Return the [X, Y] coordinate for the center point of the cell that contains the specified text.  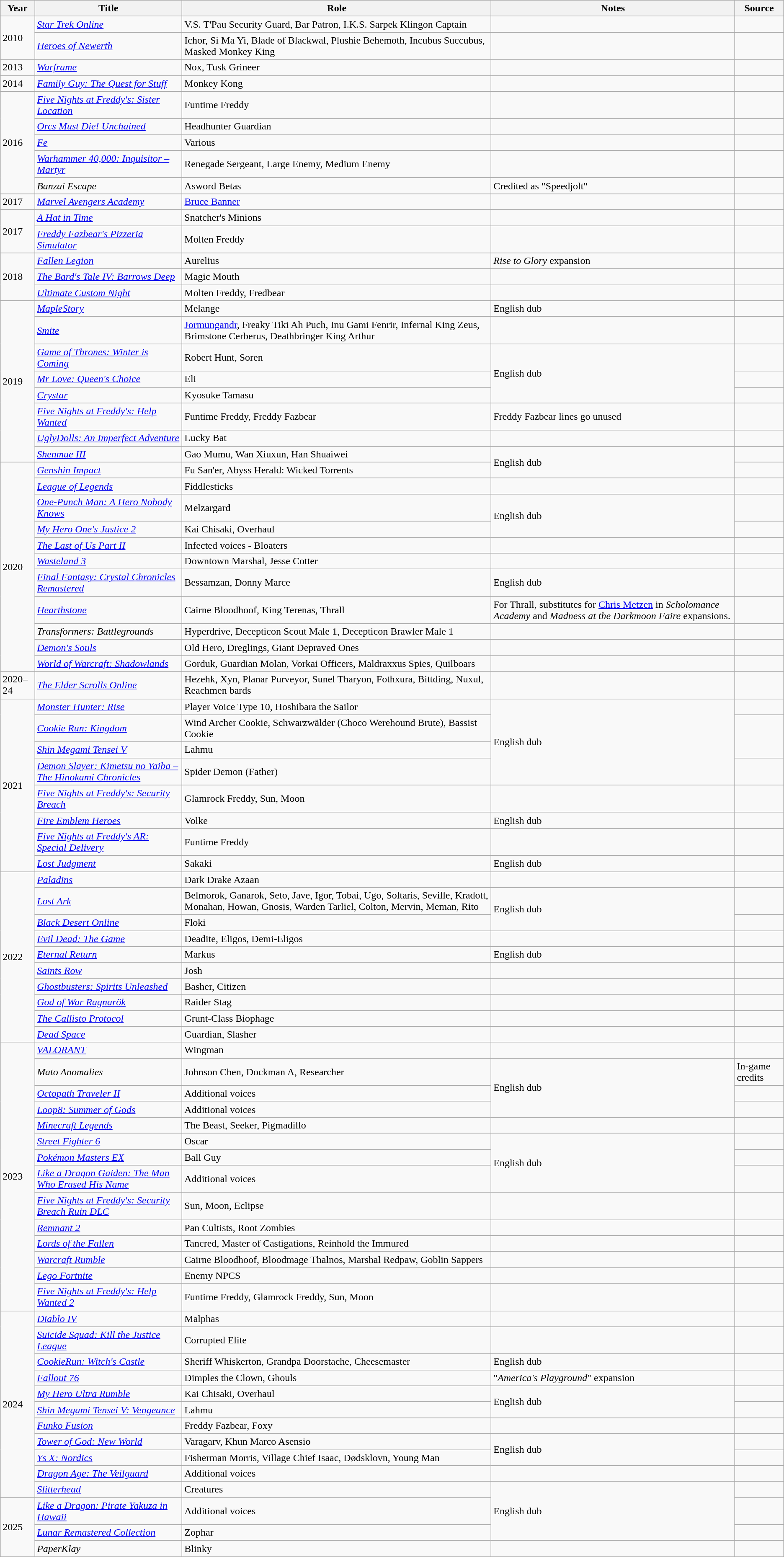
Five Nights at Freddy's AR: Special Delivery [108, 842]
Star Trek Online [108, 24]
Fire Emblem Heroes [108, 820]
My Hero Ultra Rumble [108, 1394]
Robert Hunt, Soren [337, 358]
Paladins [108, 879]
VALORANT [108, 1050]
Fallen Legion [108, 261]
2025 [18, 1527]
Headhunter Guardian [337, 127]
Varagarv, Khun Marco Asensio [337, 1441]
2019 [18, 382]
Hearthstone [108, 610]
Creatures [337, 1490]
Mato Anomalies [108, 1072]
Warframe [108, 67]
Enemy NPCS [337, 1276]
2021 [18, 785]
Josh [337, 971]
Final Fantasy: Crystal Chronicles Remastered [108, 583]
Slitterhead [108, 1490]
Sheriff Whiskerton, Grandpa Doorstache, Cheesemaster [337, 1362]
Player Voice Type 10, Hoshibara the Sailor [337, 707]
Cairne Bloodhoof, King Terenas, Thrall [337, 610]
Snatcher's Minions [337, 217]
Family Guy: The Quest for Stuff [108, 83]
PaperKlay [108, 1549]
One-Punch Man: A Hero Nobody Knows [108, 508]
Shin Megami Tensei V: Vengeance [108, 1410]
Wingman [337, 1050]
Saints Row [108, 971]
Marvel Avengers Academy [108, 201]
Remnant 2 [108, 1228]
In-game credits [759, 1072]
CookieRun: Witch's Castle [108, 1362]
Five Nights at Freddy's: Help Wanted 2 [108, 1297]
Five Nights at Freddy's: Security Breach Ruin DLC [108, 1206]
Belmorok, Ganarok, Seto, Jave, Igor, Tobai, Ugo, Soltaris, Seville, Kradott, Monahan, Howan, Gnosis, Warden Tarliel, Colton, Mervin, Meman, Rito [337, 901]
World of Warcraft: Shadowlands [108, 664]
My Hero One's Justice 2 [108, 529]
Loop8: Summer of Gods [108, 1109]
Wind Archer Cookie, Schwarzwälder (Choco Werehound Brute), Bassist Cookie [337, 728]
Freddy Fazbear's Pizzeria Simulator [108, 239]
Nox, Tusk Grineer [337, 67]
Melange [337, 309]
Shin Megami Tensei V [108, 750]
Funko Fusion [108, 1425]
Corrupted Elite [337, 1340]
Spider Demon (Father) [337, 772]
Crystar [108, 395]
Ghostbusters: Spirits Unleashed [108, 986]
Warcraft Rumble [108, 1260]
Banzai Escape [108, 186]
Raider Stag [337, 1002]
Ys X: Nordics [108, 1457]
Asword Betas [337, 186]
"America's Playground" expansion [613, 1378]
Eternal Return [108, 955]
Kyosuke Tamasu [337, 395]
2013 [18, 67]
A Hat in Time [108, 217]
Funtime Freddy, Glamrock Freddy, Sun, Moon [337, 1297]
Warhammer 40,000: Inquisitor – Martyr [108, 164]
Jormungandr, Freaky Tiki Ah Puch, Inu Gami Fenrir, Infernal King Zeus, Brimstone Cerberus, Deathbringer King Arthur [337, 330]
Black Desert Online [108, 923]
Genshin Impact [108, 470]
Mr Love: Queen's Choice [108, 379]
Glamrock Freddy, Sun, Moon [337, 798]
The Beast, Seeker, Pigmadillo [337, 1125]
Malphas [337, 1319]
Minecraft Legends [108, 1125]
Lords of the Fallen [108, 1244]
Cookie Run: Kingdom [108, 728]
2020 [18, 567]
Smite [108, 330]
Freddy Fazbear, Foxy [337, 1425]
God of War Ragnarök [108, 1002]
Role [337, 8]
Old Hero, Dreglings, Giant Depraved Ones [337, 648]
Wasteland 3 [108, 561]
Sun, Moon, Eclipse [337, 1206]
2018 [18, 277]
Evil Dead: The Game [108, 939]
Dimples the Clown, Ghouls [337, 1378]
2014 [18, 83]
Cairne Bloodhoof, Bloodmage Thalnos, Marshal Redpaw, Goblin Sappers [337, 1260]
Lost Ark [108, 901]
Pan Cultists, Root Zombies [337, 1228]
Volke [337, 820]
Five Nights at Freddy's: Help Wanted [108, 416]
Renegade Sergeant, Large Enemy, Medium Enemy [337, 164]
Ball Guy [337, 1157]
Suicide Squad: Kill the Justice League [108, 1340]
Freddy Fazbear lines go unused [613, 416]
Eli [337, 379]
Heroes of Newerth [108, 46]
The Last of Us Part II [108, 545]
Like a Dragon: Pirate Yakuza in Hawaii [108, 1511]
Lucky Bat [337, 438]
Magic Mouth [337, 277]
Bruce Banner [337, 201]
Game of Thrones: Winter is Coming [108, 358]
2022 [18, 957]
Monster Hunter: Rise [108, 707]
Floki [337, 923]
Johnson Chen, Dockman A, Researcher [337, 1072]
Basher, Citizen [337, 986]
Ichor, Si Ma Yi, Blade of Blackwal, Plushie Behemoth, Incubus Succubus, Masked Monkey King [337, 46]
Dead Space [108, 1034]
Octopath Traveler II [108, 1093]
Notes [613, 8]
MapleStory [108, 309]
Five Nights at Freddy's: Sister Location [108, 105]
Molten Freddy, Fredbear [337, 293]
The Bard's Tale IV: Barrows Deep [108, 277]
V.S. T'Pau Security Guard, Bar Patron, I.K.S. Sarpek Klingon Captain [337, 24]
Hyperdrive, Decepticon Scout Male 1, Decepticon Brawler Male 1 [337, 632]
Markus [337, 955]
Lost Judgment [108, 863]
Demon's Souls [108, 648]
Title [108, 8]
Fallout 76 [108, 1378]
Zophar [337, 1533]
Diablo IV [108, 1319]
Fu San'er, Abyss Herald: Wicked Torrents [337, 470]
Lego Fortnite [108, 1276]
Blinky [337, 1549]
Bessamzan, Donny Marce [337, 583]
Gorduk, Guardian Molan, Vorkai Officers, Maldraxxus Spies, Quilboars [337, 664]
Year [18, 8]
Fe [108, 142]
Hezehk, Xyn, Planar Purveyor, Sunel Tharyon, Fothxura, Bittding, Nuxul, Reachmen bards [337, 685]
Sakaki [337, 863]
Funtime Freddy, Freddy Fazbear [337, 416]
Dark Drake Azaan [337, 879]
Guardian, Slasher [337, 1034]
Dragon Age: The Veilguard [108, 1474]
Fisherman Morris, Village Chief Isaac, Dødsklovn, Young Man [337, 1457]
Melzargard [337, 508]
Tancred, Master of Castigations, Reinhold the Immured [337, 1244]
UglyDolls: An Imperfect Adventure [108, 438]
League of Legends [108, 486]
Grunt-Class Biophage [337, 1018]
Oscar [337, 1141]
2010 [18, 38]
Street Fighter 6 [108, 1141]
Tower of God: New World [108, 1441]
Orcs Must Die! Unchained [108, 127]
The Callisto Protocol [108, 1018]
Deadite, Eligos, Demi-Eligos [337, 939]
Various [337, 142]
Molten Freddy [337, 239]
Credited as "Speedjolt" [613, 186]
2023 [18, 1176]
Monkey Kong [337, 83]
Transformers: Battlegrounds [108, 632]
2020–24 [18, 685]
Lunar Remastered Collection [108, 1533]
2024 [18, 1404]
Gao Mumu, Wan Xiuxun, Han Shuaiwei [337, 454]
The Elder Scrolls Online [108, 685]
Five Nights at Freddy's: Security Breach [108, 798]
Infected voices - Bloaters [337, 545]
For Thrall, substitutes for Chris Metzen in Scholomance Academy and Madness at the Darkmoon Faire expansions. [613, 610]
Demon Slayer: Kimetsu no Yaiba – The Hinokami Chronicles [108, 772]
Rise to Glory expansion [613, 261]
Downtown Marshal, Jesse Cotter [337, 561]
Ultimate Custom Night [108, 293]
Like a Dragon Gaiden: The Man Who Erased His Name [108, 1179]
Source [759, 8]
Fiddlesticks [337, 486]
Aurelius [337, 261]
2016 [18, 142]
Pokémon Masters EX [108, 1157]
Shenmue III [108, 454]
